Extract the [X, Y] coordinate from the center of the cell holding the provided text.  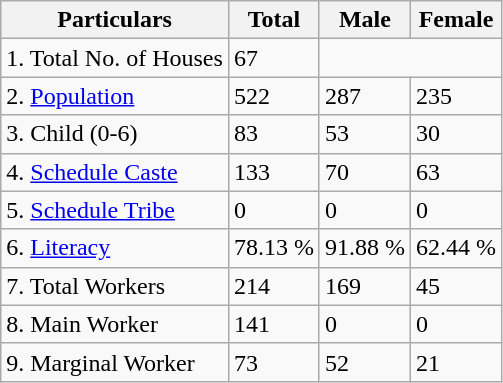
Total [274, 20]
Particulars [115, 20]
169 [364, 286]
522 [274, 96]
Female [456, 20]
52 [364, 362]
235 [456, 96]
21 [456, 362]
2. Population [115, 96]
4. Schedule Caste [115, 172]
287 [364, 96]
83 [274, 134]
45 [456, 286]
5. Schedule Tribe [115, 210]
67 [274, 58]
7. Total Workers [115, 286]
63 [456, 172]
141 [274, 324]
91.88 % [364, 248]
214 [274, 286]
78.13 % [274, 248]
70 [364, 172]
9. Marginal Worker [115, 362]
3. Child (0-6) [115, 134]
1. Total No. of Houses [115, 58]
Male [364, 20]
53 [364, 134]
8. Main Worker [115, 324]
133 [274, 172]
6. Literacy [115, 248]
73 [274, 362]
30 [456, 134]
62.44 % [456, 248]
